Locate the cell with the specified text and output its [x, y] center coordinate. 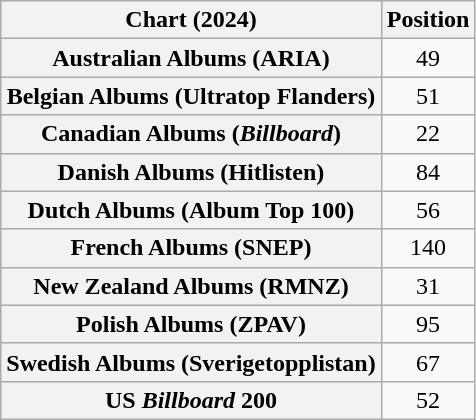
95 [428, 324]
84 [428, 172]
140 [428, 248]
51 [428, 96]
Polish Albums (ZPAV) [191, 324]
Australian Albums (ARIA) [191, 58]
56 [428, 210]
49 [428, 58]
US Billboard 200 [191, 400]
Belgian Albums (Ultratop Flanders) [191, 96]
22 [428, 134]
Canadian Albums (Billboard) [191, 134]
52 [428, 400]
31 [428, 286]
Swedish Albums (Sverigetopplistan) [191, 362]
New Zealand Albums (RMNZ) [191, 286]
Position [428, 20]
French Albums (SNEP) [191, 248]
Chart (2024) [191, 20]
Dutch Albums (Album Top 100) [191, 210]
67 [428, 362]
Danish Albums (Hitlisten) [191, 172]
